Identify which cell holds the provided text, then report its [X, Y] central coordinate. 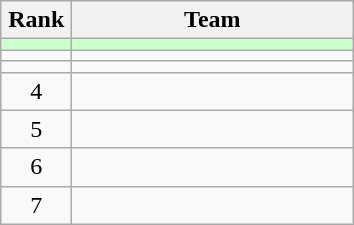
4 [36, 91]
6 [36, 167]
7 [36, 205]
5 [36, 129]
Team [212, 20]
Rank [36, 20]
